For the text-containing cell, return its midpoint in (X, Y) coordinate format. 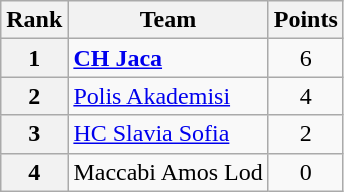
1 (34, 58)
Polis Akademisi (168, 96)
Team (168, 20)
3 (34, 134)
0 (306, 172)
Rank (34, 20)
6 (306, 58)
Maccabi Amos Lod (168, 172)
HC Slavia Sofia (168, 134)
CH Jaca (168, 58)
Points (306, 20)
